Search for the cell housing the specified text and yield its (X, Y) center coordinate. 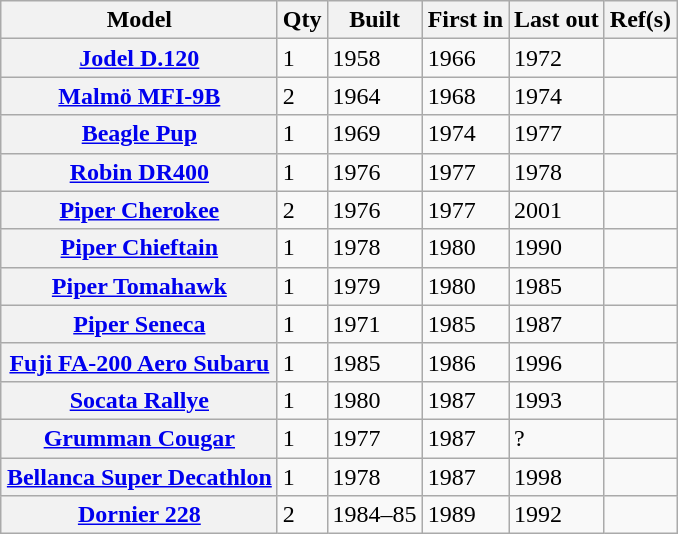
? (557, 438)
1989 (465, 515)
Socata Rallye (139, 400)
Last out (557, 20)
1990 (557, 248)
Model (139, 20)
Grumman Cougar (139, 438)
Piper Cherokee (139, 210)
Dornier 228 (139, 515)
Jodel D.120 (139, 58)
1972 (557, 58)
1958 (374, 58)
1979 (374, 286)
1996 (557, 362)
Built (374, 20)
1969 (374, 134)
Bellanca Super Decathlon (139, 477)
Piper Tomahawk (139, 286)
1986 (465, 362)
Piper Chieftain (139, 248)
1968 (465, 96)
Malmö MFI-9B (139, 96)
1984–85 (374, 515)
Beagle Pup (139, 134)
Robin DR400 (139, 172)
Qty (302, 20)
First in (465, 20)
1971 (374, 324)
2001 (557, 210)
1964 (374, 96)
1966 (465, 58)
1998 (557, 477)
Ref(s) (640, 20)
1992 (557, 515)
Piper Seneca (139, 324)
Fuji FA-200 Aero Subaru (139, 362)
1993 (557, 400)
